For the text-containing cell, return its midpoint in [x, y] coordinate format. 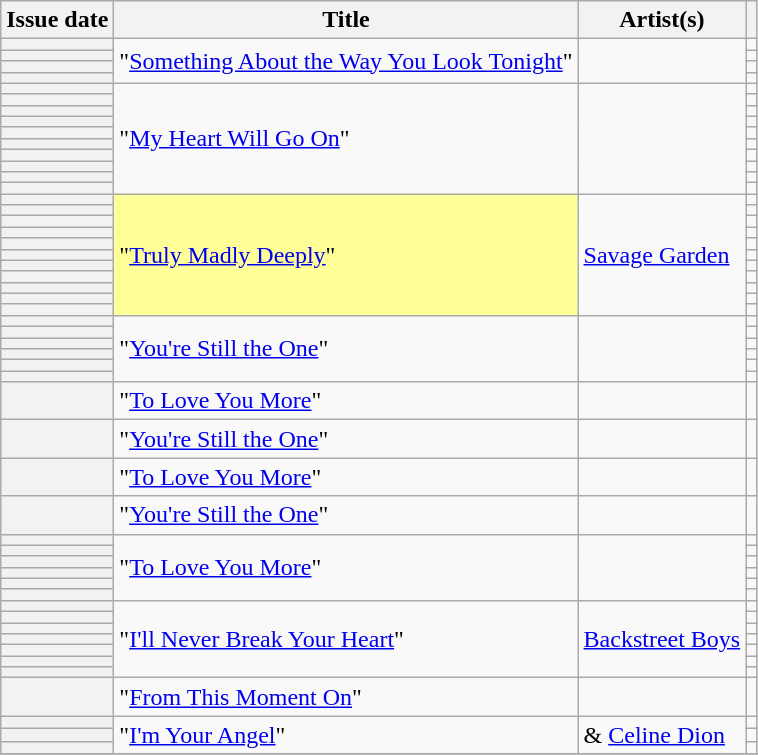
Savage Garden [662, 255]
"I'm Your Angel" [346, 735]
"My Heart Will Go On" [346, 138]
"From This Moment On" [346, 697]
Issue date [58, 20]
"Something About the Way You Look Tonight" [346, 61]
& Celine Dion [662, 735]
Artist(s) [662, 20]
Backstreet Boys [662, 638]
Title [346, 20]
"Truly Madly Deeply" [346, 255]
"I'll Never Break Your Heart" [346, 638]
